For the text-containing cell, return its midpoint in [x, y] coordinate format. 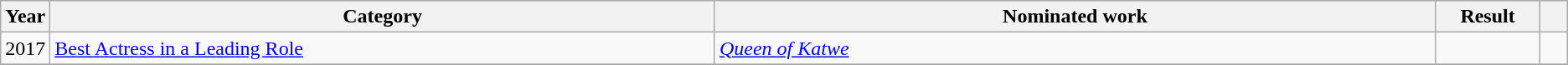
Category [383, 17]
2017 [25, 48]
Year [25, 17]
Result [1488, 17]
Queen of Katwe [1075, 48]
Best Actress in a Leading Role [383, 48]
Nominated work [1075, 17]
